Output the (X, Y) coordinate of the center of the cell containing the given text.  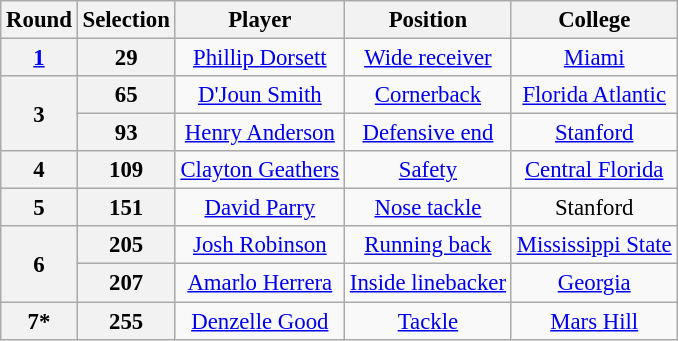
Cornerback (428, 95)
Running back (428, 245)
College (594, 20)
3 (39, 114)
Mars Hill (594, 321)
Wide receiver (428, 58)
Mississippi State (594, 245)
1 (39, 58)
Clayton Geathers (260, 170)
Safety (428, 170)
Denzelle Good (260, 321)
93 (126, 133)
Defensive end (428, 133)
Georgia (594, 283)
6 (39, 264)
Round (39, 20)
207 (126, 283)
29 (126, 58)
7* (39, 321)
Inside linebacker (428, 283)
Henry Anderson (260, 133)
109 (126, 170)
Player (260, 20)
5 (39, 208)
David Parry (260, 208)
Nose tackle (428, 208)
4 (39, 170)
205 (126, 245)
Josh Robinson (260, 245)
Central Florida (594, 170)
255 (126, 321)
D'Joun Smith (260, 95)
Phillip Dorsett (260, 58)
Amarlo Herrera (260, 283)
151 (126, 208)
Miami (594, 58)
65 (126, 95)
Position (428, 20)
Florida Atlantic (594, 95)
Tackle (428, 321)
Selection (126, 20)
